Scan for the cell matching the given text and deliver its [x, y] coordinate at center. 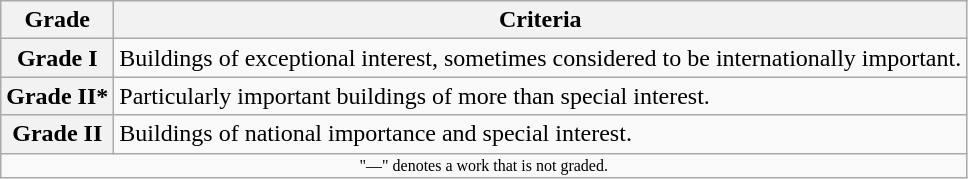
Grade II* [58, 96]
"—" denotes a work that is not graded. [484, 165]
Buildings of exceptional interest, sometimes considered to be internationally important. [540, 58]
Grade [58, 20]
Grade II [58, 134]
Buildings of national importance and special interest. [540, 134]
Particularly important buildings of more than special interest. [540, 96]
Grade I [58, 58]
Criteria [540, 20]
